For the text-containing cell, return its midpoint in (X, Y) coordinate format. 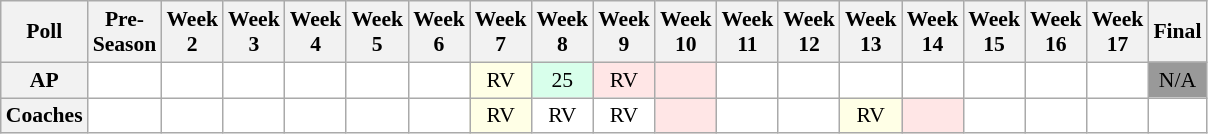
AP (44, 80)
Week8 (562, 32)
Week10 (686, 32)
Week9 (624, 32)
Week16 (1056, 32)
N/A (1177, 80)
Week14 (933, 32)
Coaches (44, 116)
Week11 (748, 32)
Week17 (1118, 32)
25 (562, 80)
Week6 (439, 32)
Week12 (809, 32)
Week15 (994, 32)
Week13 (871, 32)
Poll (44, 32)
Week7 (501, 32)
Week4 (316, 32)
Week5 (377, 32)
Week3 (254, 32)
Final (1177, 32)
Pre-Season (125, 32)
Week2 (192, 32)
